Determine the [X, Y] coordinate at the center of the cell enclosing the given text.  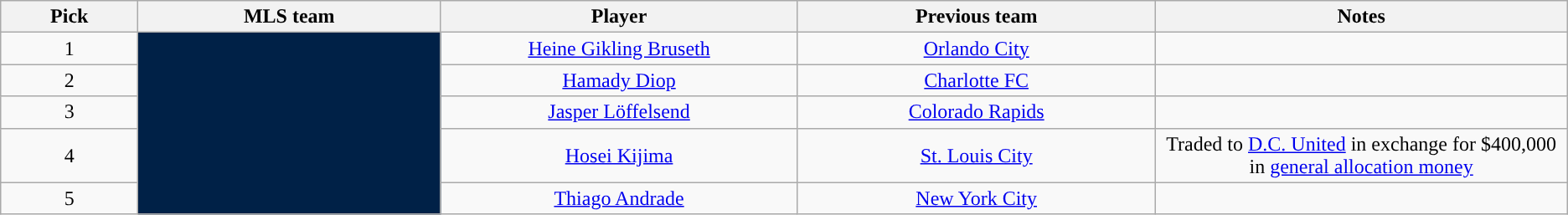
2 [70, 80]
Notes [1361, 17]
St. Louis City [977, 156]
Hamady Diop [620, 80]
3 [70, 112]
Player [620, 17]
Colorado Rapids [977, 112]
Thiago Andrade [620, 198]
Charlotte FC [977, 80]
5 [70, 198]
New York City [977, 198]
Traded to D.C. United in exchange for $400,000 in general allocation money [1361, 156]
Heine Gikling Bruseth [620, 49]
Previous team [977, 17]
Pick [70, 17]
Jasper Löffelsend [620, 112]
1 [70, 49]
MLS team [290, 17]
Orlando City [977, 49]
Hosei Kijima [620, 156]
4 [70, 156]
